Return the (x, y) coordinate for the center point of the cell that contains the specified text.  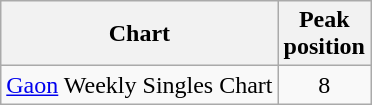
8 (324, 85)
Gaon Weekly Singles Chart (140, 85)
Peak position (324, 34)
Chart (140, 34)
